Capture the cell that displays the provided text and extract its (X, Y) central coordinate. 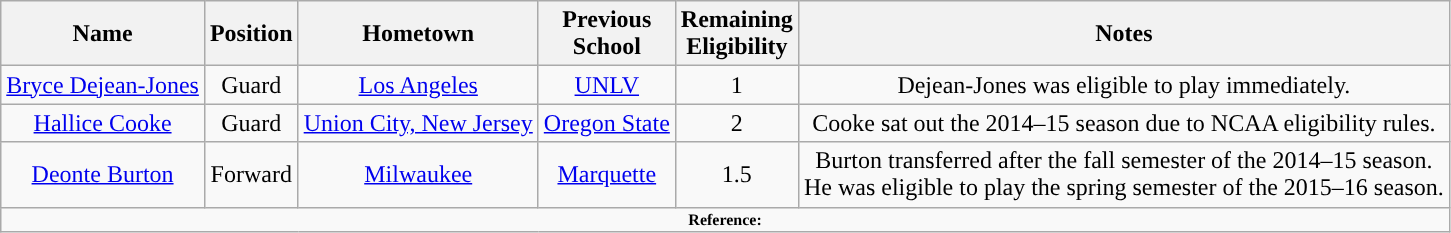
Los Angeles (418, 85)
Notes (1124, 34)
RemainingEligibility (736, 34)
Reference: (726, 219)
Oregon State (606, 123)
Name (103, 34)
Deonte Burton (103, 174)
Position (251, 34)
Forward (251, 174)
UNLV (606, 85)
Dejean-Jones was eligible to play immediately. (1124, 85)
Cooke sat out the 2014–15 season due to NCAA eligibility rules. (1124, 123)
Hallice Cooke (103, 123)
Bryce Dejean-Jones (103, 85)
Burton transferred after the fall semester of the 2014–15 season.He was eligible to play the spring semester of the 2015–16 season. (1124, 174)
PreviousSchool (606, 34)
1 (736, 85)
Marquette (606, 174)
2 (736, 123)
1.5 (736, 174)
Union City, New Jersey (418, 123)
Hometown (418, 34)
Milwaukee (418, 174)
